Return (x, y) of the center of cell containing provided text 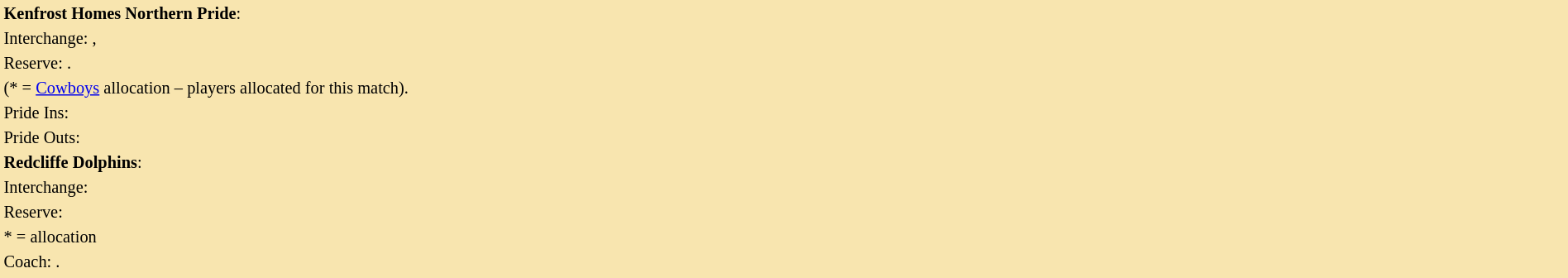
Interchange: , (784, 38)
Interchange: (784, 187)
(* = Cowboys allocation – players allocated for this match). (784, 88)
Reserve: . (784, 63)
Redcliffe Dolphins: (784, 162)
Coach: . (784, 261)
Kenfrost Homes Northern Pride: (784, 13)
Pride Outs: (784, 137)
Reserve: (784, 212)
* = allocation (784, 237)
Pride Ins: (784, 113)
